Find where the given text appears and provide that cell's center as [x, y] coordinate. 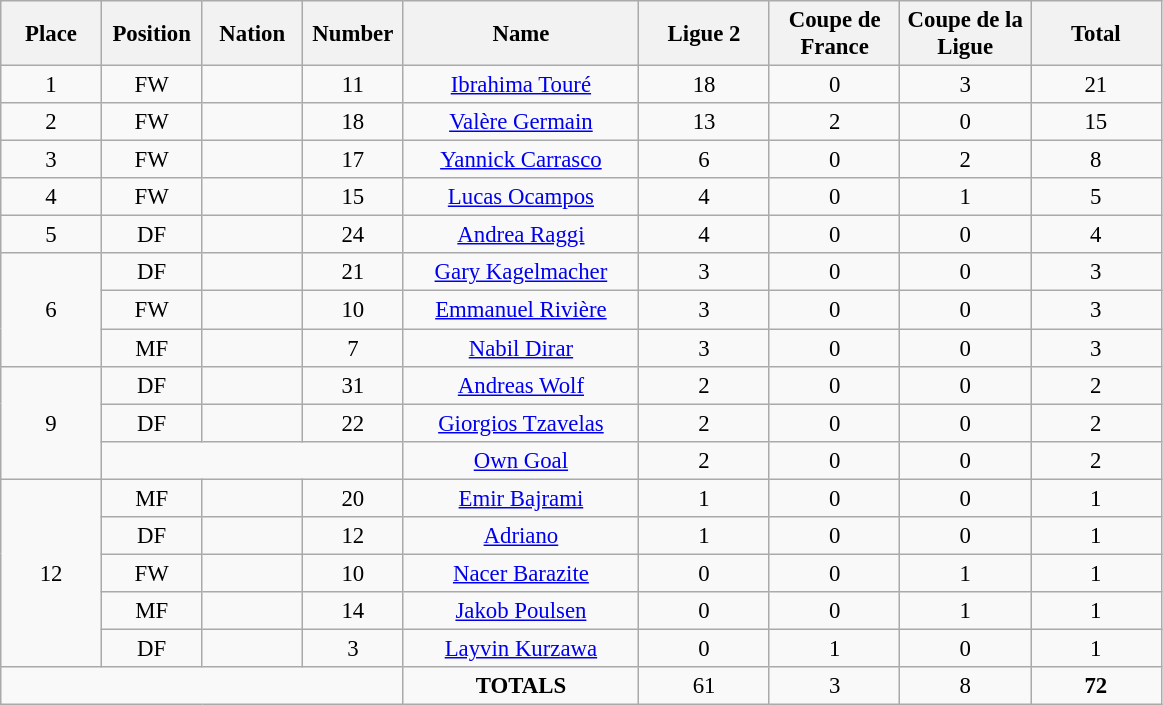
Adriano [521, 536]
Emmanuel Rivière [521, 310]
Emir Bajrami [521, 498]
14 [354, 611]
13 [704, 122]
Position [152, 34]
Place [52, 34]
Own Goal [521, 460]
7 [354, 348]
61 [704, 686]
Giorgios Tzavelas [521, 423]
9 [52, 422]
Lucas Ocampos [521, 197]
Coupe de la Ligue [966, 34]
Nation [252, 34]
Nabil Dirar [521, 348]
Nacer Barazite [521, 573]
Jakob Poulsen [521, 611]
Ibrahima Touré [521, 85]
72 [1096, 686]
Andreas Wolf [521, 385]
20 [354, 498]
Total [1096, 34]
11 [354, 85]
Name [521, 34]
31 [354, 385]
Coupe de France [834, 34]
Andrea Raggi [521, 235]
Layvin Kurzawa [521, 648]
22 [354, 423]
17 [354, 160]
Gary Kagelmacher [521, 273]
TOTALS [521, 686]
Yannick Carrasco [521, 160]
Ligue 2 [704, 34]
Number [354, 34]
Valère Germain [521, 122]
24 [354, 235]
